Return [x, y] of the center of cell containing provided text 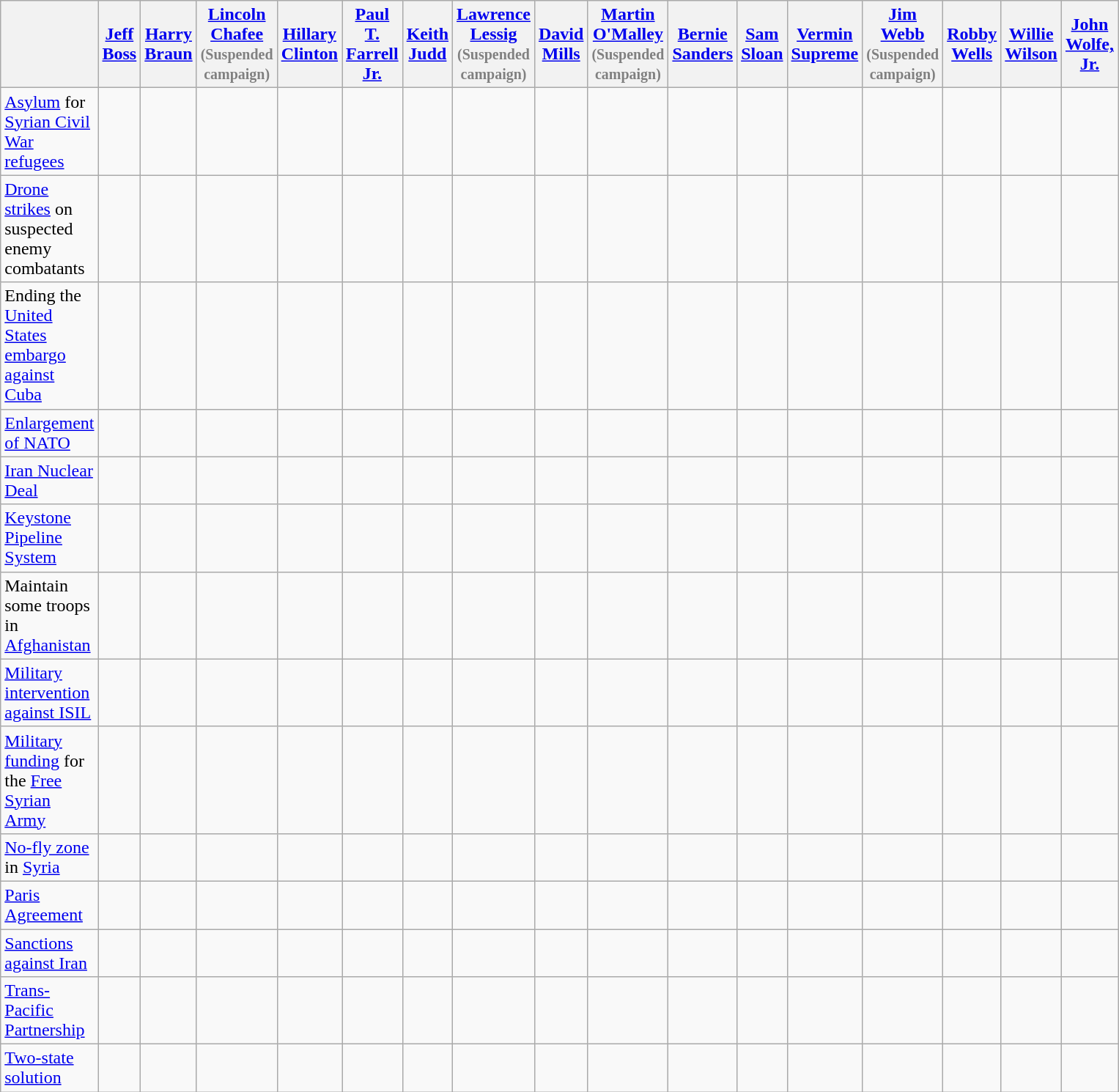
Paris Agreement [50, 904]
Jim Webb (Suspended campaign) [903, 44]
No-fly zone in Syria [50, 857]
Iran Nuclear Deal [50, 481]
Drone strikes on suspected enemy combatants [50, 229]
Two-state solution [50, 1069]
John Wolfe, Jr. [1089, 44]
Keith Judd [427, 44]
Enlargement of NATO [50, 432]
Military intervention against ISIL [50, 693]
Military funding for the Free Syrian Army [50, 780]
Bernie Sanders [703, 44]
Lincoln Chafee (Suspended campaign) [237, 44]
Keystone Pipeline System [50, 538]
Vermin Supreme [825, 44]
Jeff Boss [119, 44]
David Mills [561, 44]
Lawrence Lessig (Suspended campaign) [494, 44]
Hillary Clinton [309, 44]
Willie Wilson [1032, 44]
Trans-Pacific Partnership [50, 1011]
Harry Braun [169, 44]
Maintain some troops in Afghanistan [50, 616]
Ending the United States embargo against Cuba [50, 346]
Robby Wells [972, 44]
Asylum for Syrian Civil War refugees [50, 132]
Martin O'Malley (Suspended campaign) [628, 44]
Paul T. Farrell Jr. [372, 44]
Sanctions against Iran [50, 953]
Sam Sloan [762, 44]
